Return (X, Y) of the center of cell containing provided text 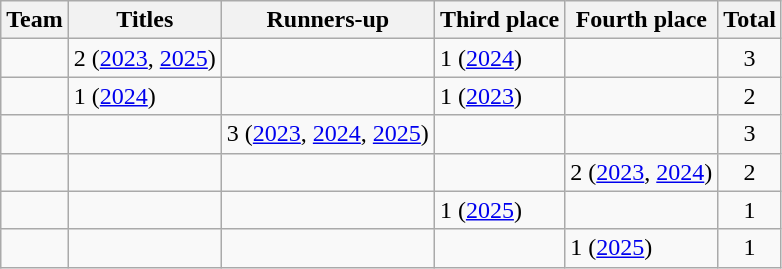
3 (2023, 2024, 2025) (328, 134)
Runners-up (328, 20)
Third place (499, 20)
2 (2023, 2025) (144, 58)
Total (750, 20)
Titles (144, 20)
2 (2023, 2024) (642, 172)
Team (35, 20)
Fourth place (642, 20)
1 (2023) (499, 96)
